Find where the given text appears and provide that cell's center as (X, Y) coordinate. 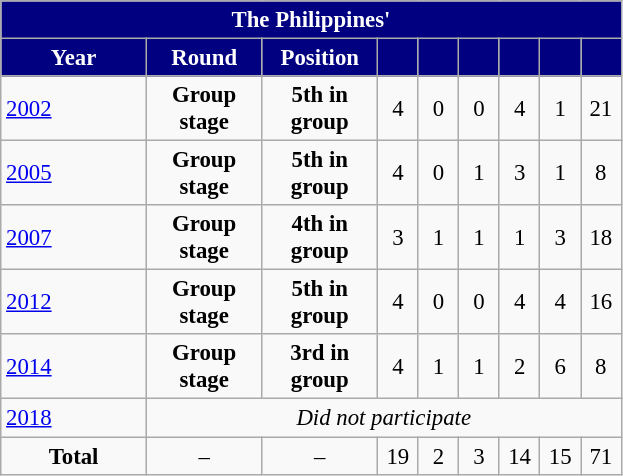
2014 (74, 366)
2007 (74, 238)
Year (74, 58)
2002 (74, 108)
6 (560, 366)
Round (204, 58)
15 (560, 456)
18 (600, 238)
Did not participate (384, 418)
19 (398, 456)
2012 (74, 302)
16 (600, 302)
14 (520, 456)
2005 (74, 174)
71 (600, 456)
Position (320, 58)
3rd in group (320, 366)
4th in group (320, 238)
21 (600, 108)
Total (74, 456)
The Philippines' (311, 20)
2018 (74, 418)
